Return the (X, Y) coordinate for the center point of the cell that contains the specified text.  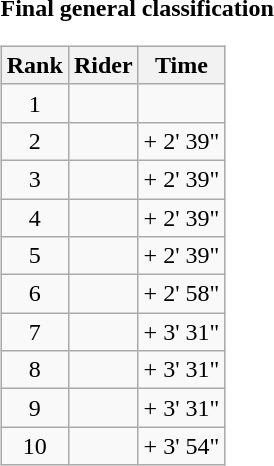
5 (34, 256)
+ 2' 58" (182, 294)
2 (34, 141)
3 (34, 179)
6 (34, 294)
Rank (34, 65)
Time (182, 65)
9 (34, 408)
Rider (103, 65)
10 (34, 446)
4 (34, 217)
+ 3' 54" (182, 446)
8 (34, 370)
7 (34, 332)
1 (34, 103)
